Output the [x, y] coordinate of the center of the cell containing the given text.  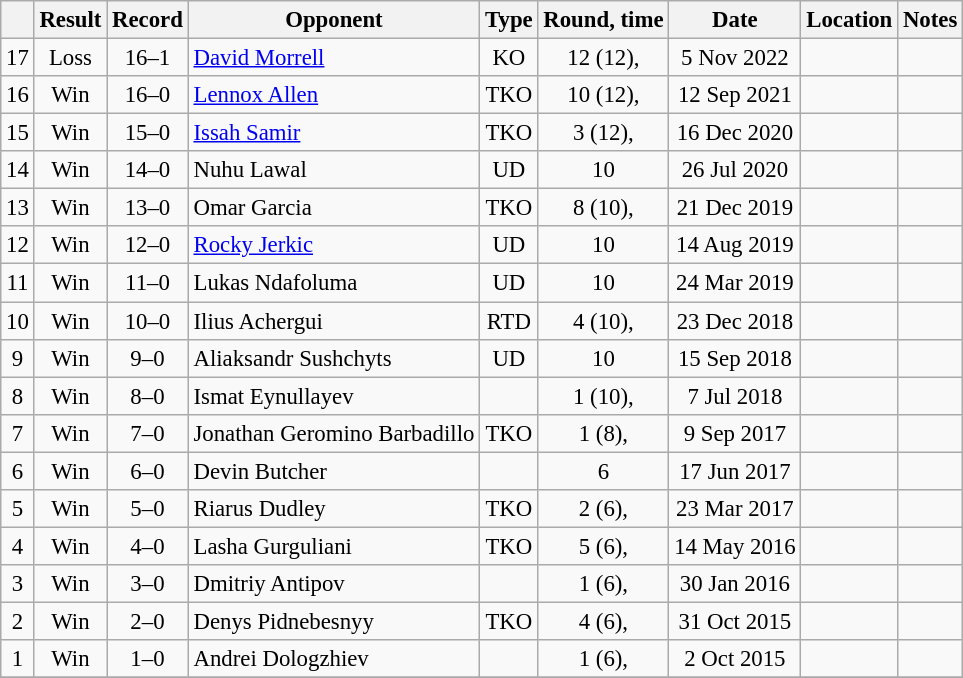
5 Nov 2022 [735, 58]
1 (8), [604, 433]
9 Sep 2017 [735, 433]
4 (10), [604, 321]
12 (12), [604, 58]
Jonathan Geromino Barbadillo [334, 433]
Riarus Dudley [334, 509]
4–0 [148, 546]
30 Jan 2016 [735, 584]
Dmitriy Antipov [334, 584]
23 Mar 2017 [735, 509]
KO [509, 58]
13–0 [148, 208]
Devin Butcher [334, 471]
Location [850, 20]
17 Jun 2017 [735, 471]
15 [18, 133]
Type [509, 20]
15 Sep 2018 [735, 358]
12–0 [148, 245]
4 [18, 546]
11 [18, 283]
4 (6), [604, 621]
26 Jul 2020 [735, 170]
8 [18, 396]
9 [18, 358]
7–0 [148, 433]
Date [735, 20]
Rocky Jerkic [334, 245]
14–0 [148, 170]
2 Oct 2015 [735, 659]
David Morrell [334, 58]
5 [18, 509]
2–0 [148, 621]
Nuhu Lawal [334, 170]
12 [18, 245]
7 Jul 2018 [735, 396]
Lasha Gurguliani [334, 546]
16–0 [148, 95]
RTD [509, 321]
11–0 [148, 283]
16 [18, 95]
16–1 [148, 58]
1–0 [148, 659]
23 Dec 2018 [735, 321]
Notes [930, 20]
3 [18, 584]
Result [70, 20]
Opponent [334, 20]
14 May 2016 [735, 546]
15–0 [148, 133]
31 Oct 2015 [735, 621]
Ismat Eynullayev [334, 396]
12 Sep 2021 [735, 95]
Lukas Ndafoluma [334, 283]
Round, time [604, 20]
3–0 [148, 584]
Issah Samir [334, 133]
1 (10), [604, 396]
Lennox Allen [334, 95]
5 (6), [604, 546]
Ilius Achergui [334, 321]
14 [18, 170]
Denys Pidnebesnyy [334, 621]
2 [18, 621]
16 Dec 2020 [735, 133]
Aliaksandr Sushchyts [334, 358]
2 (6), [604, 509]
21 Dec 2019 [735, 208]
10 (12), [604, 95]
Omar Garcia [334, 208]
17 [18, 58]
Loss [70, 58]
8 (10), [604, 208]
6–0 [148, 471]
14 Aug 2019 [735, 245]
3 (12), [604, 133]
1 [18, 659]
13 [18, 208]
8–0 [148, 396]
Record [148, 20]
24 Mar 2019 [735, 283]
9–0 [148, 358]
7 [18, 433]
5–0 [148, 509]
10–0 [148, 321]
Andrei Dologzhiev [334, 659]
